Return (X, Y) of the center of cell containing provided text 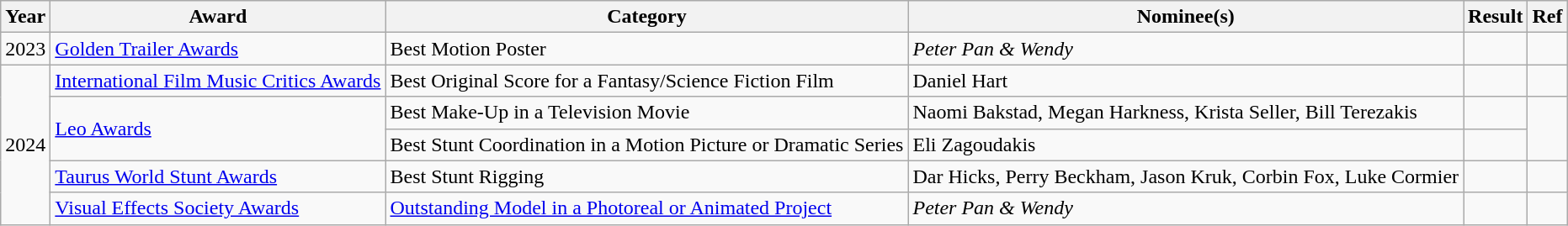
International Film Music Critics Awards (218, 81)
Category (646, 17)
Visual Effects Society Awards (218, 208)
2023 (25, 49)
Award (218, 17)
Golden Trailer Awards (218, 49)
Best Make-Up in a Television Movie (646, 113)
Taurus World Stunt Awards (218, 176)
Daniel Hart (1186, 81)
Result (1496, 17)
Outstanding Model in a Photoreal or Animated Project (646, 208)
Best Stunt Coordination in a Motion Picture or Dramatic Series (646, 145)
Best Stunt Rigging (646, 176)
Ref (1547, 17)
Leo Awards (218, 129)
2024 (25, 145)
Naomi Bakstad, Megan Harkness, Krista Seller, Bill Terezakis (1186, 113)
Year (25, 17)
Best Original Score for a Fantasy/Science Fiction Film (646, 81)
Eli Zagoudakis (1186, 145)
Best Motion Poster (646, 49)
Dar Hicks, Perry Beckham, Jason Kruk, Corbin Fox, Luke Cormier (1186, 176)
Nominee(s) (1186, 17)
